Extract the (X, Y) coordinate from the center of the cell holding the provided text.  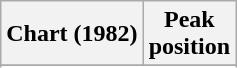
Chart (1982) (72, 34)
Peakposition (189, 34)
